Identify which cell holds the provided text, then report its [x, y] central coordinate. 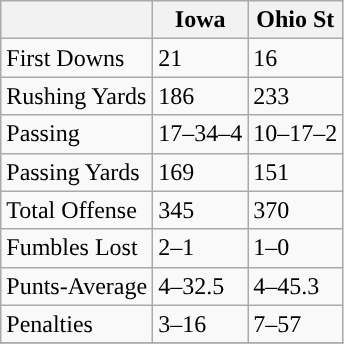
16 [296, 58]
Penalties [77, 324]
Ohio St [296, 20]
3–16 [200, 324]
7–57 [296, 324]
370 [296, 210]
1–0 [296, 248]
186 [200, 96]
2–1 [200, 248]
Rushing Yards [77, 96]
169 [200, 172]
21 [200, 58]
Total Offense [77, 210]
151 [296, 172]
First Downs [77, 58]
Fumbles Lost [77, 248]
4–32.5 [200, 286]
Punts-Average [77, 286]
Passing [77, 134]
345 [200, 210]
17–34–4 [200, 134]
Passing Yards [77, 172]
4–45.3 [296, 286]
10–17–2 [296, 134]
233 [296, 96]
Iowa [200, 20]
